For the text-containing cell, return its midpoint in [X, Y] coordinate format. 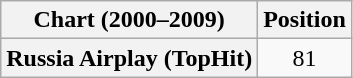
Chart (2000–2009) [130, 20]
Russia Airplay (TopHit) [130, 58]
81 [305, 58]
Position [305, 20]
